Search for the cell housing the specified text and yield its [x, y] center coordinate. 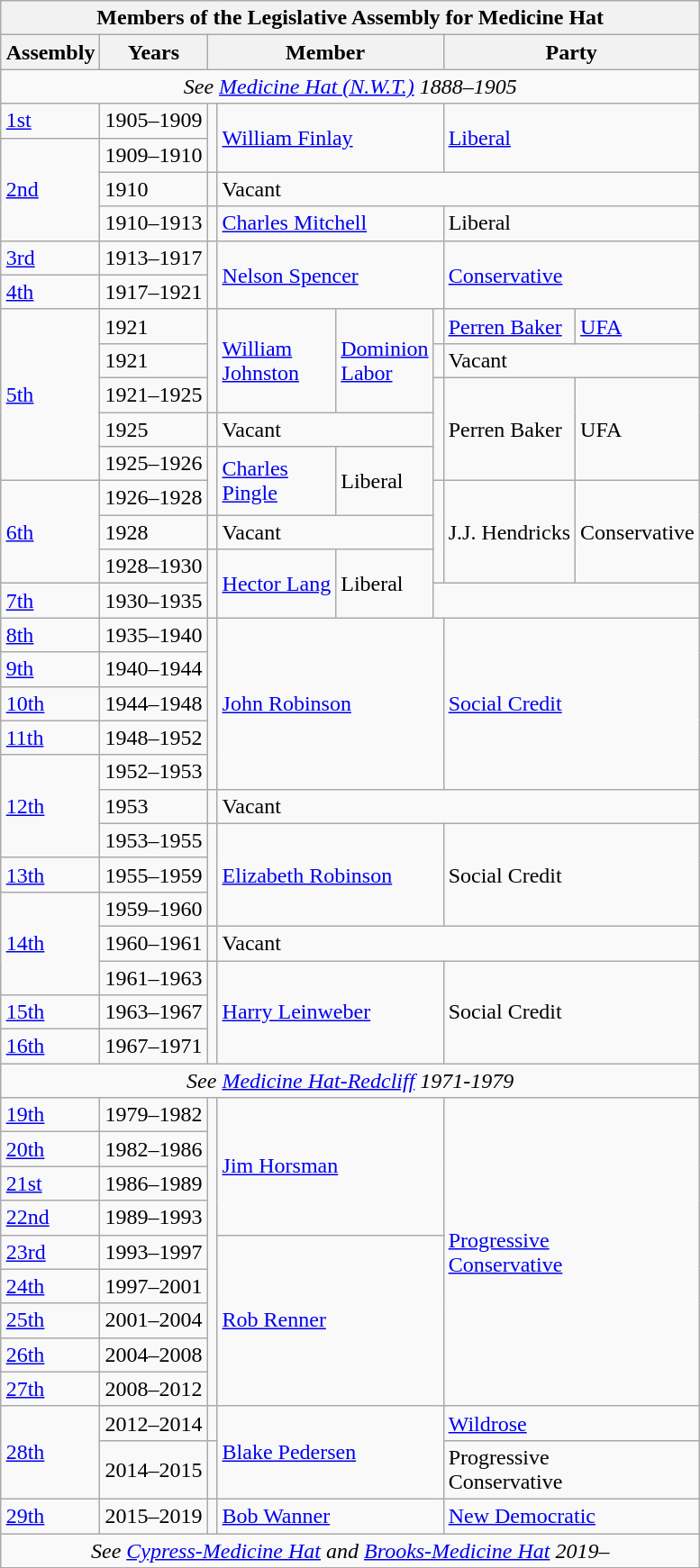
22nd [50, 1218]
See Medicine Hat (N.W.T.) 1888–1905 [350, 86]
26th [50, 1355]
Member [325, 52]
See Cypress-Medicine Hat and Brooks-Medicine Hat 2019– [350, 1550]
1989–1993 [153, 1218]
1952–1953 [153, 772]
13th [50, 875]
1963–1967 [153, 1012]
2nd [50, 189]
24th [50, 1286]
4th [50, 292]
1905–1909 [153, 121]
1930–1935 [153, 601]
1921–1925 [153, 394]
John Robinson [330, 703]
1955–1959 [153, 875]
Nelson Spencer [330, 275]
1997–2001 [153, 1286]
27th [50, 1389]
1910–1913 [153, 223]
Harry Leinweber [330, 1011]
1925–1926 [153, 464]
11th [50, 738]
DominionLabor [385, 360]
Wildrose [571, 1423]
1967–1971 [153, 1047]
William Johnston [277, 360]
Charles Mitchell [330, 223]
Hector Lang [277, 584]
2014–2015 [153, 1470]
28th [50, 1452]
21st [50, 1183]
1979–1982 [153, 1115]
1960–1961 [153, 943]
5th [50, 394]
1909–1910 [153, 155]
CharlesPingle [277, 481]
William Finlay [330, 138]
Members of the Legislative Assembly for Medicine Hat [350, 18]
1953–1955 [153, 840]
8th [50, 635]
20th [50, 1149]
3rd [50, 258]
Years [153, 52]
19th [50, 1115]
1910 [153, 189]
1st [50, 121]
1913–1917 [153, 258]
1986–1989 [153, 1183]
1926–1928 [153, 498]
25th [50, 1320]
2004–2008 [153, 1355]
10th [50, 703]
Party [571, 52]
2015–2019 [153, 1516]
Jim Horsman [330, 1166]
Blake Pedersen [330, 1452]
2008–2012 [153, 1389]
29th [50, 1516]
1961–1963 [153, 977]
12th [50, 806]
1959–1960 [153, 909]
1953 [153, 806]
2012–2014 [153, 1423]
1928 [153, 532]
1948–1952 [153, 738]
1982–1986 [153, 1149]
1993–1997 [153, 1252]
Rob Renner [330, 1320]
15th [50, 1012]
Bob Wanner [330, 1516]
1944–1948 [153, 703]
2001–2004 [153, 1320]
J.J. Hendricks [509, 532]
6th [50, 532]
See Medicine Hat-Redcliff 1971-1979 [350, 1081]
7th [50, 601]
16th [50, 1047]
1935–1940 [153, 635]
9th [50, 669]
New Democratic [571, 1516]
1940–1944 [153, 669]
1917–1921 [153, 292]
14th [50, 943]
Assembly [50, 52]
23rd [50, 1252]
1928–1930 [153, 566]
1925 [153, 430]
Elizabeth Robinson [330, 875]
